Capture the cell that displays the provided text and extract its [x, y] central coordinate. 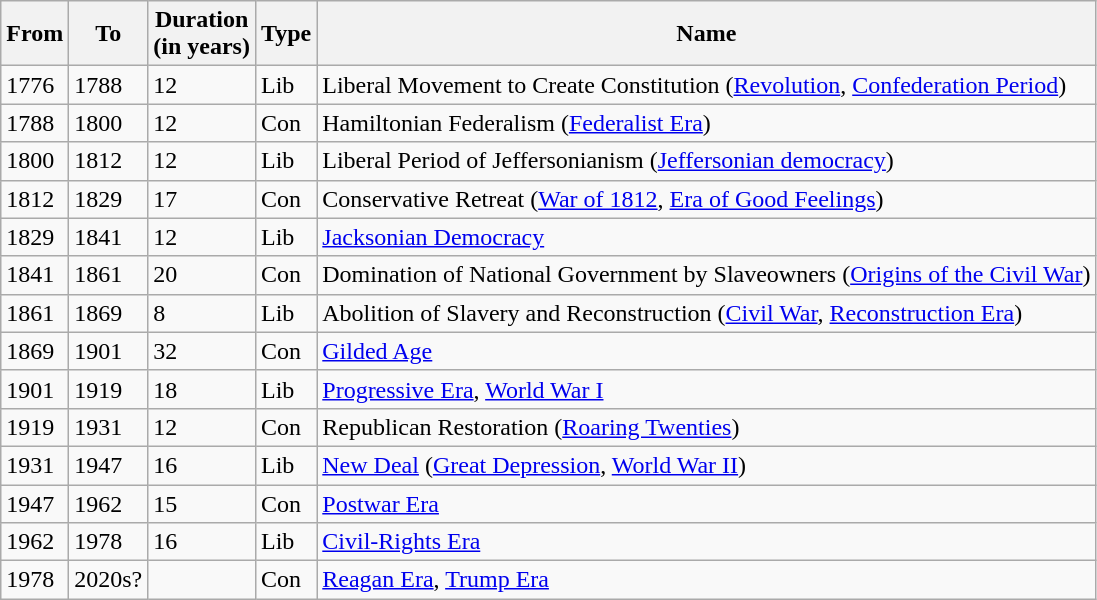
Liberal Movement to Create Constitution (Revolution, Confederation Period) [706, 85]
Domination of National Government by Slaveowners (Origins of the Civil War) [706, 275]
Postwar Era [706, 503]
Gilded Age [706, 351]
To [108, 34]
Republican Restoration (Roaring Twenties) [706, 427]
32 [202, 351]
Reagan Era, Trump Era [706, 580]
New Deal (Great Depression, World War II) [706, 465]
Hamiltonian Federalism (Federalist Era) [706, 123]
20 [202, 275]
15 [202, 503]
Liberal Period of Jeffersonianism (Jeffersonian democracy) [706, 161]
Duration(in years) [202, 34]
Type [286, 34]
Name [706, 34]
1776 [35, 85]
Jacksonian Democracy [706, 237]
2020s? [108, 580]
Conservative Retreat (War of 1812, Era of Good Feelings) [706, 199]
17 [202, 199]
8 [202, 313]
18 [202, 389]
Progressive Era, World War I [706, 389]
Civil-Rights Era [706, 542]
Abolition of Slavery and Reconstruction (Civil War, Reconstruction Era) [706, 313]
From [35, 34]
